Output the (X, Y) coordinate of the center of the cell containing the given text.  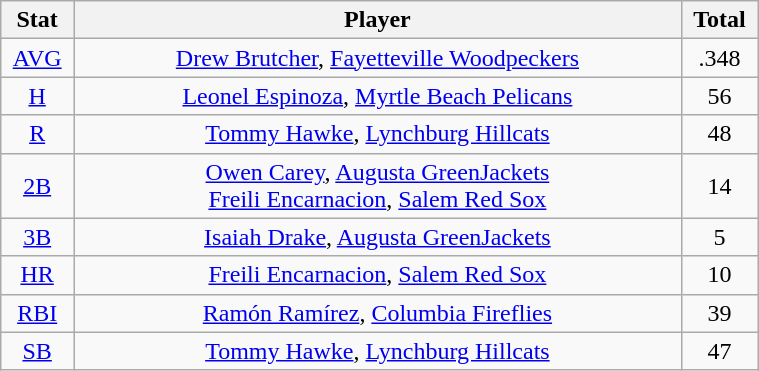
2B (38, 186)
H (38, 96)
10 (719, 275)
Freili Encarnacion, Salem Red Sox (378, 275)
47 (719, 351)
AVG (38, 58)
14 (719, 186)
Ramón Ramírez, Columbia Fireflies (378, 313)
Leonel Espinoza, Myrtle Beach Pelicans (378, 96)
Drew Brutcher, Fayetteville Woodpeckers (378, 58)
48 (719, 134)
.348 (719, 58)
Stat (38, 20)
R (38, 134)
56 (719, 96)
SB (38, 351)
Owen Carey, Augusta GreenJackets Freili Encarnacion, Salem Red Sox (378, 186)
3B (38, 237)
RBI (38, 313)
5 (719, 237)
Total (719, 20)
39 (719, 313)
Player (378, 20)
HR (38, 275)
Isaiah Drake, Augusta GreenJackets (378, 237)
